Provide the [x, y] coordinate of the cell's center where the given text is located.  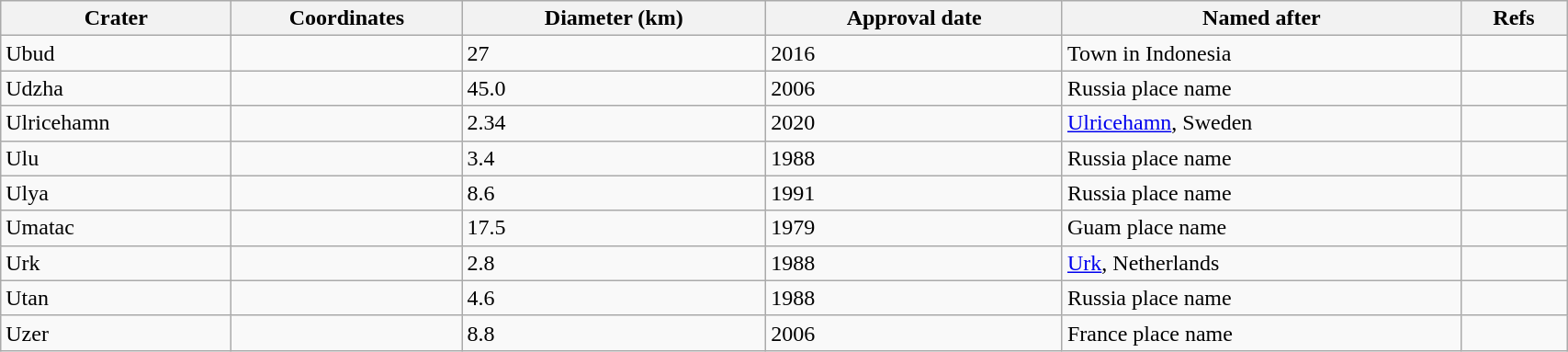
8.8 [614, 333]
Urk [116, 263]
1979 [915, 228]
Ulricehamn, Sweden [1261, 123]
Uzer [116, 333]
2.8 [614, 263]
2.34 [614, 123]
Diameter (km) [614, 18]
45.0 [614, 88]
Coordinates [347, 18]
2020 [915, 123]
3.4 [614, 158]
4.6 [614, 298]
Town in Indonesia [1261, 53]
2016 [915, 53]
Named after [1261, 18]
Approval date [915, 18]
Ubud [116, 53]
Umatac [116, 228]
17.5 [614, 228]
Ulricehamn [116, 123]
Utan [116, 298]
Crater [116, 18]
1991 [915, 193]
Ulya [116, 193]
Udzha [116, 88]
Ulu [116, 158]
Guam place name [1261, 228]
Refs [1514, 18]
8.6 [614, 193]
Urk, Netherlands [1261, 263]
France place name [1261, 333]
27 [614, 53]
